Find where the given text appears and provide that cell's center as (X, Y) coordinate. 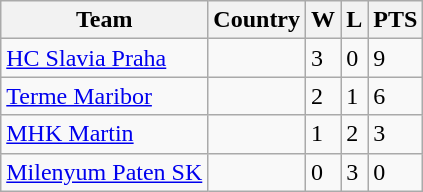
Country (257, 20)
L (354, 20)
Team (104, 20)
Milenyum Paten SK (104, 172)
6 (396, 96)
Terme Maribor (104, 96)
9 (396, 58)
W (324, 20)
HC Slavia Praha (104, 58)
MHK Martin (104, 134)
PTS (396, 20)
